Return the [x, y] coordinate for the center point of the cell that contains the specified text.  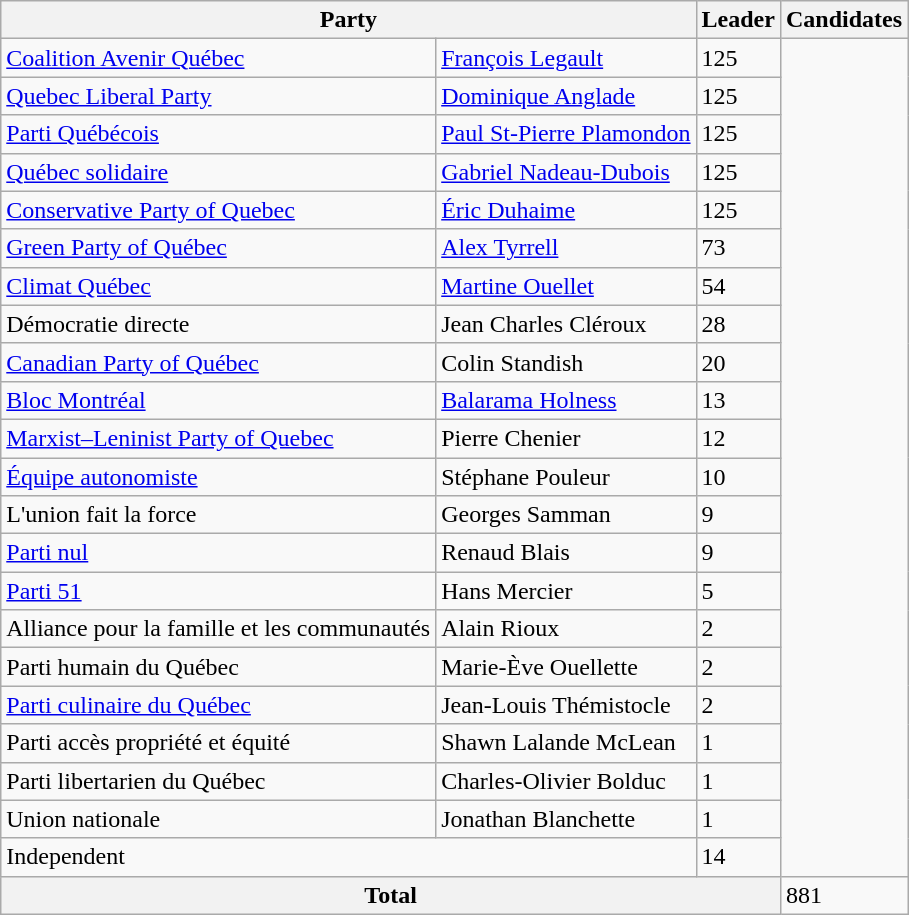
Parti humain du Québec [218, 667]
Jonathan Blanchette [566, 819]
Paul St-Pierre Plamondon [566, 134]
Parti Québécois [218, 134]
Candidates [844, 20]
Georges Samman [566, 515]
10 [738, 477]
Union nationale [218, 819]
Québec solidaire [218, 172]
Démocratie directe [218, 324]
881 [844, 895]
Party [348, 20]
28 [738, 324]
20 [738, 362]
14 [738, 857]
Martine Ouellet [566, 286]
Marxist–Leninist Party of Quebec [218, 438]
Climat Québec [218, 286]
Charles-Olivier Bolduc [566, 781]
54 [738, 286]
Parti accès propriété et équité [218, 743]
73 [738, 248]
François Legault [566, 58]
Jean-Louis Thémistocle [566, 705]
Parti 51 [218, 591]
13 [738, 400]
Gabriel Nadeau-Dubois [566, 172]
Équipe autonomiste [218, 477]
Total [391, 895]
Alex Tyrrell [566, 248]
Alliance pour la famille et les communautés [218, 629]
Stéphane Pouleur [566, 477]
L'union fait la force [218, 515]
Hans Mercier [566, 591]
Marie-Ève Ouellette [566, 667]
Pierre Chenier [566, 438]
Canadian Party of Québec [218, 362]
Parti libertarien du Québec [218, 781]
Éric Duhaime [566, 210]
Leader [738, 20]
Conservative Party of Quebec [218, 210]
Green Party of Québec [218, 248]
Bloc Montréal [218, 400]
12 [738, 438]
Dominique Anglade [566, 96]
Quebec Liberal Party [218, 96]
Jean Charles Cléroux [566, 324]
Parti culinaire du Québec [218, 705]
Independent [348, 857]
5 [738, 591]
Colin Standish [566, 362]
Shawn Lalande McLean [566, 743]
Alain Rioux [566, 629]
Renaud Blais [566, 553]
Coalition Avenir Québec [218, 58]
Parti nul [218, 553]
Balarama Holness [566, 400]
